Detect which cell encompasses the target text, then output its [X, Y] center coordinate. 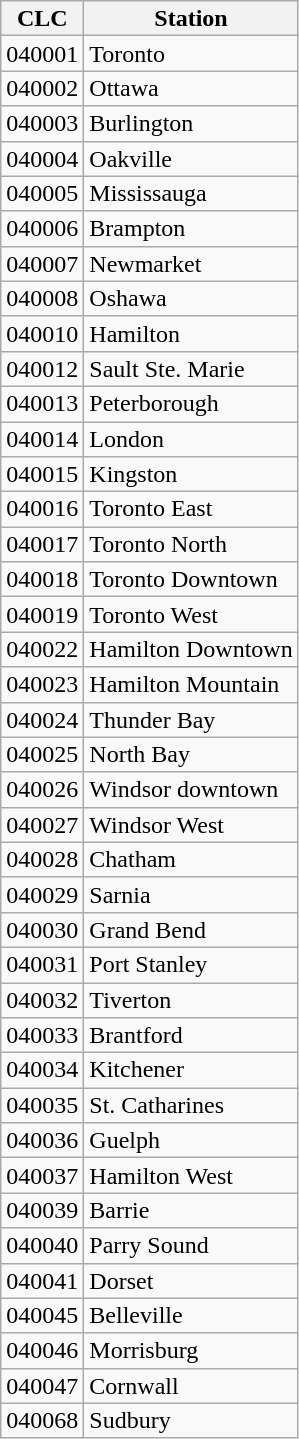
040022 [42, 650]
040037 [42, 1176]
Brantford [191, 1036]
040018 [42, 580]
Windsor West [191, 824]
040012 [42, 368]
Hamilton Mountain [191, 684]
Toronto Downtown [191, 580]
Morrisburg [191, 1350]
040026 [42, 790]
Kingston [191, 474]
Toronto West [191, 614]
Oshawa [191, 298]
Cornwall [191, 1386]
Belleville [191, 1316]
040034 [42, 1070]
Thunder Bay [191, 720]
040016 [42, 510]
040015 [42, 474]
040029 [42, 894]
Brampton [191, 228]
Toronto North [191, 544]
040040 [42, 1246]
040031 [42, 964]
Parry Sound [191, 1246]
St. Catharines [191, 1106]
040002 [42, 88]
Oakville [191, 158]
Kitchener [191, 1070]
Dorset [191, 1280]
Peterborough [191, 404]
040003 [42, 124]
Sarnia [191, 894]
Mississauga [191, 194]
Toronto [191, 54]
040004 [42, 158]
040017 [42, 544]
040013 [42, 404]
Ottawa [191, 88]
040023 [42, 684]
040068 [42, 1420]
CLC [42, 18]
Hamilton [191, 334]
Burlington [191, 124]
040046 [42, 1350]
Barrie [191, 1210]
Sudbury [191, 1420]
040028 [42, 860]
040035 [42, 1106]
Hamilton Downtown [191, 650]
Toronto East [191, 510]
040005 [42, 194]
040025 [42, 754]
Station [191, 18]
040032 [42, 1000]
040007 [42, 264]
040041 [42, 1280]
040010 [42, 334]
040006 [42, 228]
040019 [42, 614]
040024 [42, 720]
040014 [42, 440]
040047 [42, 1386]
Sault Ste. Marie [191, 368]
Tiverton [191, 1000]
040036 [42, 1140]
London [191, 440]
040045 [42, 1316]
Guelph [191, 1140]
040030 [42, 930]
Chatham [191, 860]
Newmarket [191, 264]
Grand Bend [191, 930]
040027 [42, 824]
Windsor downtown [191, 790]
Port Stanley [191, 964]
North Bay [191, 754]
Hamilton West [191, 1176]
040001 [42, 54]
040039 [42, 1210]
040033 [42, 1036]
040008 [42, 298]
